Return [x, y] of the center of cell containing provided text 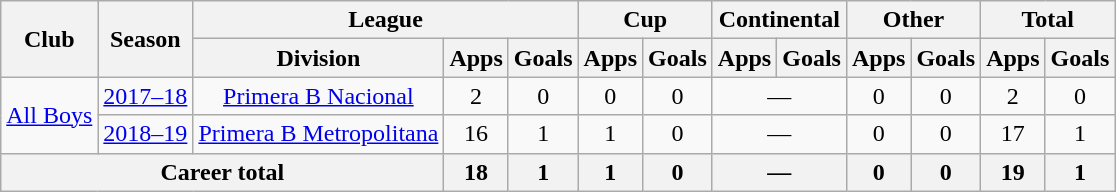
19 [1013, 172]
Career total [222, 172]
17 [1013, 134]
Primera B Nacional [318, 96]
Primera B Metropolitana [318, 134]
Continental [779, 20]
Season [146, 39]
16 [476, 134]
League [386, 20]
Division [318, 58]
Club [50, 39]
All Boys [50, 115]
2017–18 [146, 96]
18 [476, 172]
Total [1048, 20]
Other [913, 20]
2018–19 [146, 134]
Cup [645, 20]
